For the text-containing cell, return its midpoint in [X, Y] coordinate format. 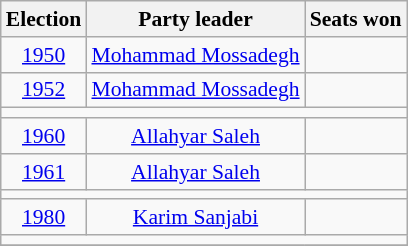
1960 [44, 136]
1961 [44, 172]
Karim Sanjabi [195, 218]
1950 [44, 55]
1952 [44, 90]
1980 [44, 218]
Election [44, 19]
Party leader [195, 19]
Seats won [356, 19]
